Search for the cell housing the specified text and yield its [X, Y] center coordinate. 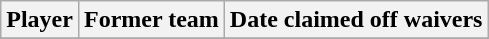
Date claimed off waivers [356, 20]
Former team [151, 20]
Player [40, 20]
